Output the [x, y] coordinate of the center of the cell containing the given text.  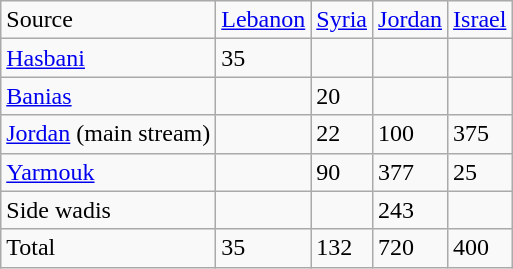
Banias [108, 96]
100 [410, 134]
20 [342, 96]
Syria [342, 20]
Side wadis [108, 210]
720 [410, 248]
243 [410, 210]
375 [480, 134]
Source [108, 20]
400 [480, 248]
132 [342, 248]
Total [108, 248]
377 [410, 172]
Lebanon [264, 20]
Israel [480, 20]
22 [342, 134]
Hasbani [108, 58]
Jordan [410, 20]
Jordan (main stream) [108, 134]
Yarmouk [108, 172]
25 [480, 172]
90 [342, 172]
